Return [X, Y] of the center of cell containing provided text 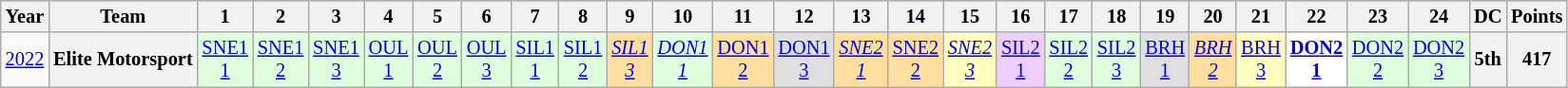
SNE21 [861, 60]
SIL21 [1020, 60]
Year [25, 16]
14 [916, 16]
15 [970, 16]
SNE23 [970, 60]
DON22 [1378, 60]
5th [1487, 60]
SNE11 [225, 60]
SIL12 [583, 60]
20 [1213, 16]
SNE12 [281, 60]
16 [1020, 16]
18 [1116, 16]
8 [583, 16]
SNE13 [336, 60]
SIL23 [1116, 60]
DON21 [1316, 60]
Points [1537, 16]
DON13 [803, 60]
10 [683, 16]
OUL1 [389, 60]
SNE22 [916, 60]
11 [743, 16]
23 [1378, 16]
5 [437, 16]
SIL13 [629, 60]
BRH2 [1213, 60]
22 [1316, 16]
19 [1165, 16]
BRH3 [1261, 60]
6 [487, 16]
9 [629, 16]
417 [1537, 60]
4 [389, 16]
OUL2 [437, 60]
OUL3 [487, 60]
1 [225, 16]
BRH1 [1165, 60]
3 [336, 16]
DON11 [683, 60]
7 [534, 16]
Elite Motorsport [123, 60]
DON23 [1439, 60]
DC [1487, 16]
2 [281, 16]
2022 [25, 60]
21 [1261, 16]
24 [1439, 16]
SIL22 [1068, 60]
13 [861, 16]
DON12 [743, 60]
SIL11 [534, 60]
Team [123, 16]
17 [1068, 16]
12 [803, 16]
